Locate the cell with the specified text and output its [x, y] center coordinate. 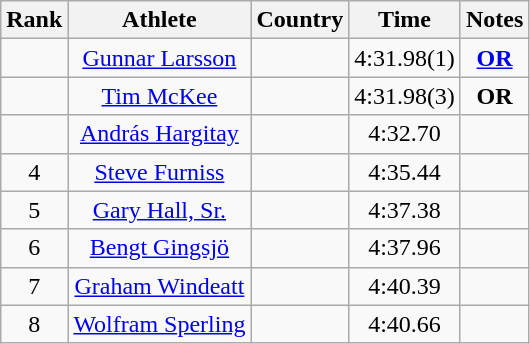
4:31.98(3) [405, 96]
4:32.70 [405, 134]
Country [300, 20]
4:40.39 [405, 286]
András Hargitay [160, 134]
Wolfram Sperling [160, 324]
Tim McKee [160, 96]
Steve Furniss [160, 172]
Athlete [160, 20]
4:35.44 [405, 172]
Bengt Gingsjö [160, 248]
Rank [34, 20]
4 [34, 172]
6 [34, 248]
Gunnar Larsson [160, 58]
4:40.66 [405, 324]
5 [34, 210]
Gary Hall, Sr. [160, 210]
4:37.96 [405, 248]
4:37.38 [405, 210]
4:31.98(1) [405, 58]
8 [34, 324]
Notes [494, 20]
Time [405, 20]
Graham Windeatt [160, 286]
7 [34, 286]
